Determine the [X, Y] coordinate at the center of the cell enclosing the given text.  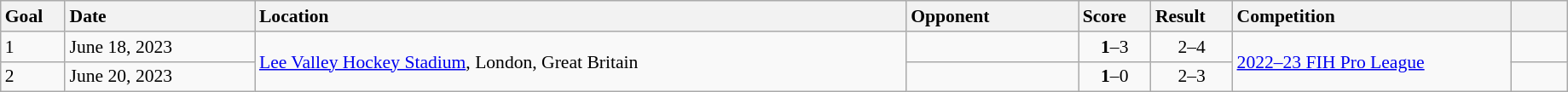
Lee Valley Hockey Stadium, London, Great Britain [581, 61]
2022–23 FIH Pro League [1373, 61]
Goal [33, 16]
1–3 [1115, 47]
1 [33, 47]
Result [1192, 16]
June 20, 2023 [159, 77]
2 [33, 77]
June 18, 2023 [159, 47]
Location [581, 16]
1–0 [1115, 77]
Competition [1373, 16]
Score [1115, 16]
Date [159, 16]
2–4 [1192, 47]
Opponent [992, 16]
2–3 [1192, 77]
